Detect which cell encompasses the target text, then output its (x, y) center coordinate. 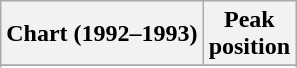
Chart (1992–1993) (102, 34)
Peakposition (249, 34)
